Pinpoint the cell where the given text exists, returning its (x, y) midpoint coordinate. 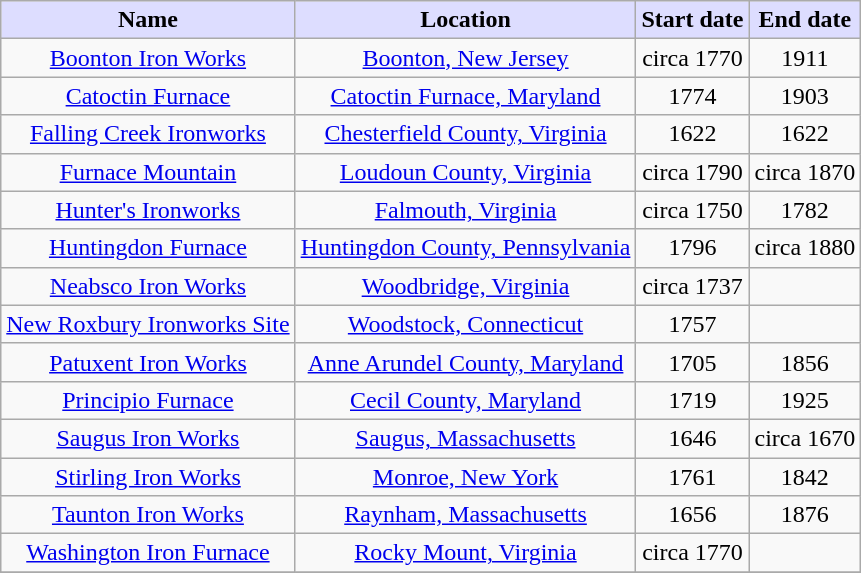
Name (148, 20)
1925 (805, 400)
1656 (692, 515)
circa 1870 (805, 172)
Neabsco Iron Works (148, 286)
1719 (692, 400)
Patuxent Iron Works (148, 362)
Catoctin Furnace (148, 96)
Saugus Iron Works (148, 438)
1705 (692, 362)
Start date (692, 20)
Rocky Mount, Virginia (466, 553)
Saugus, Massachusetts (466, 438)
circa 1737 (692, 286)
circa 1880 (805, 248)
circa 1750 (692, 210)
Woodstock, Connecticut (466, 324)
Cecil County, Maryland (466, 400)
Boonton Iron Works (148, 58)
1842 (805, 477)
circa 1670 (805, 438)
Washington Iron Furnace (148, 553)
Falmouth, Virginia (466, 210)
1757 (692, 324)
Huntingdon Furnace (148, 248)
1761 (692, 477)
1911 (805, 58)
Huntingdon County, Pennsylvania (466, 248)
Loudoun County, Virginia (466, 172)
Raynham, Massachusetts (466, 515)
New Roxbury Ironworks Site (148, 324)
Boonton, New Jersey (466, 58)
1876 (805, 515)
1774 (692, 96)
Taunton Iron Works (148, 515)
Furnace Mountain (148, 172)
1903 (805, 96)
1796 (692, 248)
Falling Creek Ironworks (148, 134)
End date (805, 20)
Hunter's Ironworks (148, 210)
Catoctin Furnace, Maryland (466, 96)
Woodbridge, Virginia (466, 286)
Principio Furnace (148, 400)
circa 1790 (692, 172)
1782 (805, 210)
Anne Arundel County, Maryland (466, 362)
Monroe, New York (466, 477)
1856 (805, 362)
1646 (692, 438)
Location (466, 20)
Stirling Iron Works (148, 477)
Chesterfield County, Virginia (466, 134)
